Find where the given text appears and provide that cell's center as [X, Y] coordinate. 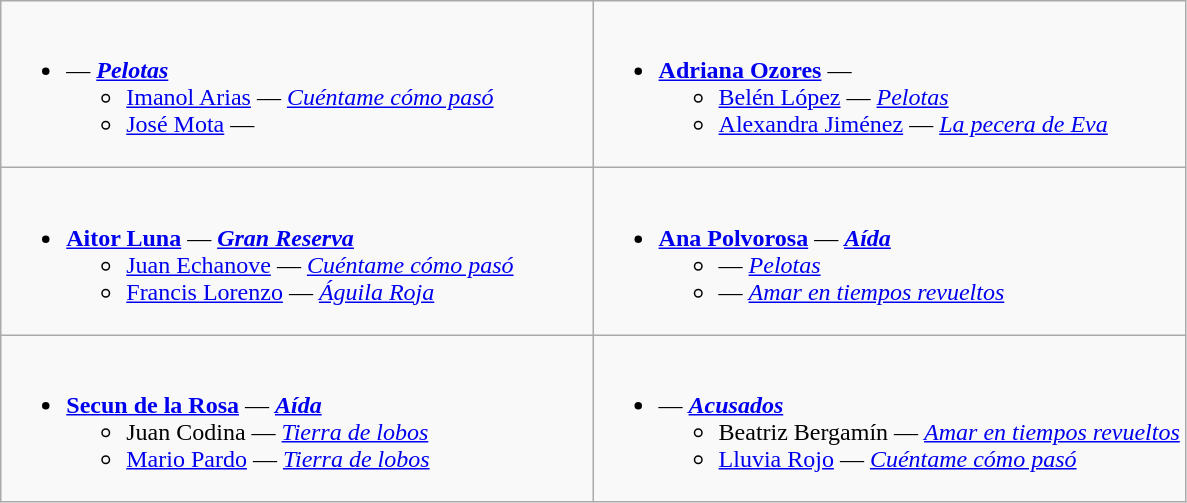
Aitor Luna — Gran ReservaJuan Echanove — Cuéntame cómo pasóFrancis Lorenzo — Águila Roja [297, 252]
Adriana Ozores — Belén López — PelotasAlexandra Jiménez — La pecera de Eva [889, 84]
Ana Polvorosa — Aída — Pelotas — Amar en tiempos revueltos [889, 252]
— PelotasImanol Arias — Cuéntame cómo pasóJosé Mota — [297, 84]
— AcusadosBeatriz Bergamín — Amar en tiempos revueltosLluvia Rojo — Cuéntame cómo pasó [889, 418]
Secun de la Rosa — AídaJuan Codina — Tierra de lobosMario Pardo — Tierra de lobos [297, 418]
